From the cell containing the given text, extract its center point as [X, Y] coordinate. 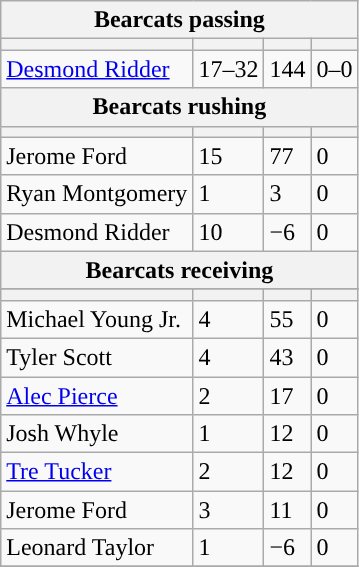
77 [288, 156]
Michael Young Jr. [97, 319]
55 [288, 319]
11 [288, 510]
17–32 [228, 69]
Leonard Taylor [97, 548]
Tyler Scott [97, 357]
43 [288, 357]
Tre Tucker [97, 472]
Ryan Montgomery [97, 194]
Alec Pierce [97, 395]
Bearcats rushing [180, 107]
0–0 [334, 69]
Bearcats receiving [180, 270]
10 [228, 232]
17 [288, 395]
Bearcats passing [180, 20]
144 [288, 69]
Josh Whyle [97, 434]
15 [228, 156]
